Extract the [x, y] coordinate from the center of the cell holding the provided text.  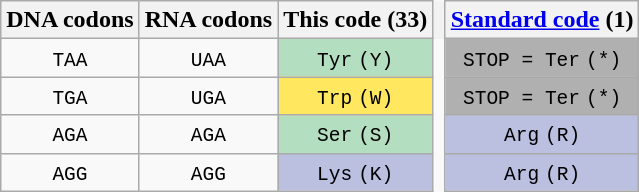
UAA [208, 58]
UGA [208, 96]
Lys (K) [356, 172]
Standard code (1) [542, 20]
RNA codons [208, 20]
TAA [70, 58]
Trp (W) [356, 96]
DNA codons [70, 20]
Ser (S) [356, 134]
TGA [70, 96]
Tyr (Y) [356, 58]
This code (33) [356, 20]
